Pinpoint the cell where the given text exists, returning its [X, Y] midpoint coordinate. 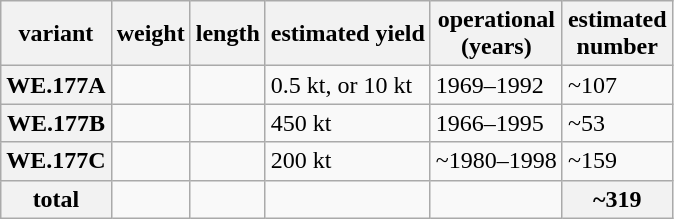
length [228, 34]
operational(years) [496, 34]
total [56, 199]
weight [150, 34]
1966–1995 [496, 123]
estimatednumber [617, 34]
WE.177C [56, 161]
estimated yield [348, 34]
~107 [617, 85]
450 kt [348, 123]
~319 [617, 199]
200 kt [348, 161]
1969–1992 [496, 85]
WE.177B [56, 123]
~53 [617, 123]
~1980–1998 [496, 161]
0.5 kt, or 10 kt [348, 85]
WE.177A [56, 85]
~159 [617, 161]
variant [56, 34]
